Provide the [X, Y] coordinate of the cell's center where the given text is located.  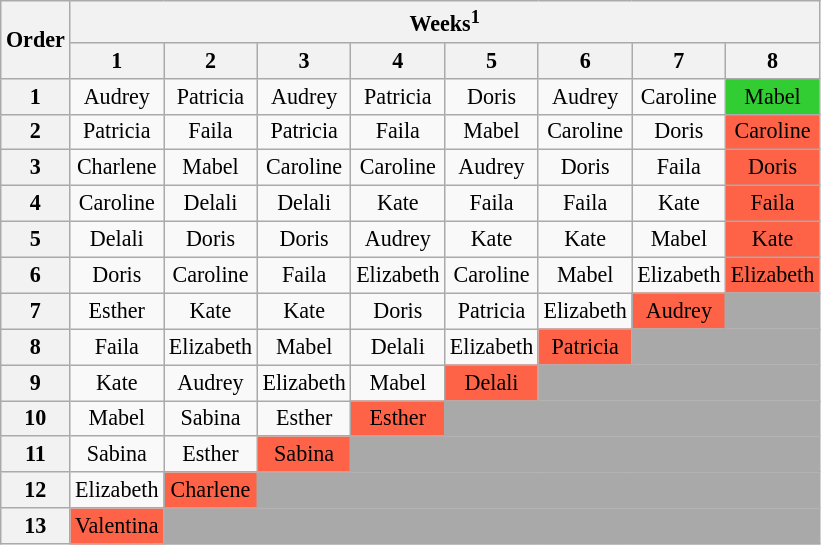
Valentina [117, 526]
9 [36, 382]
Order [36, 38]
Weeks1 [444, 21]
13 [36, 526]
12 [36, 490]
11 [36, 454]
10 [36, 418]
